From the cell containing the given text, extract its center point as [X, Y] coordinate. 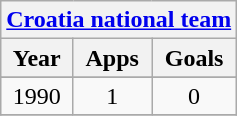
Goals [194, 58]
1 [112, 96]
0 [194, 96]
Year [37, 58]
Croatia national team [119, 20]
Apps [112, 58]
1990 [37, 96]
